Provide the (x, y) coordinate of the cell's center where the given text is located.  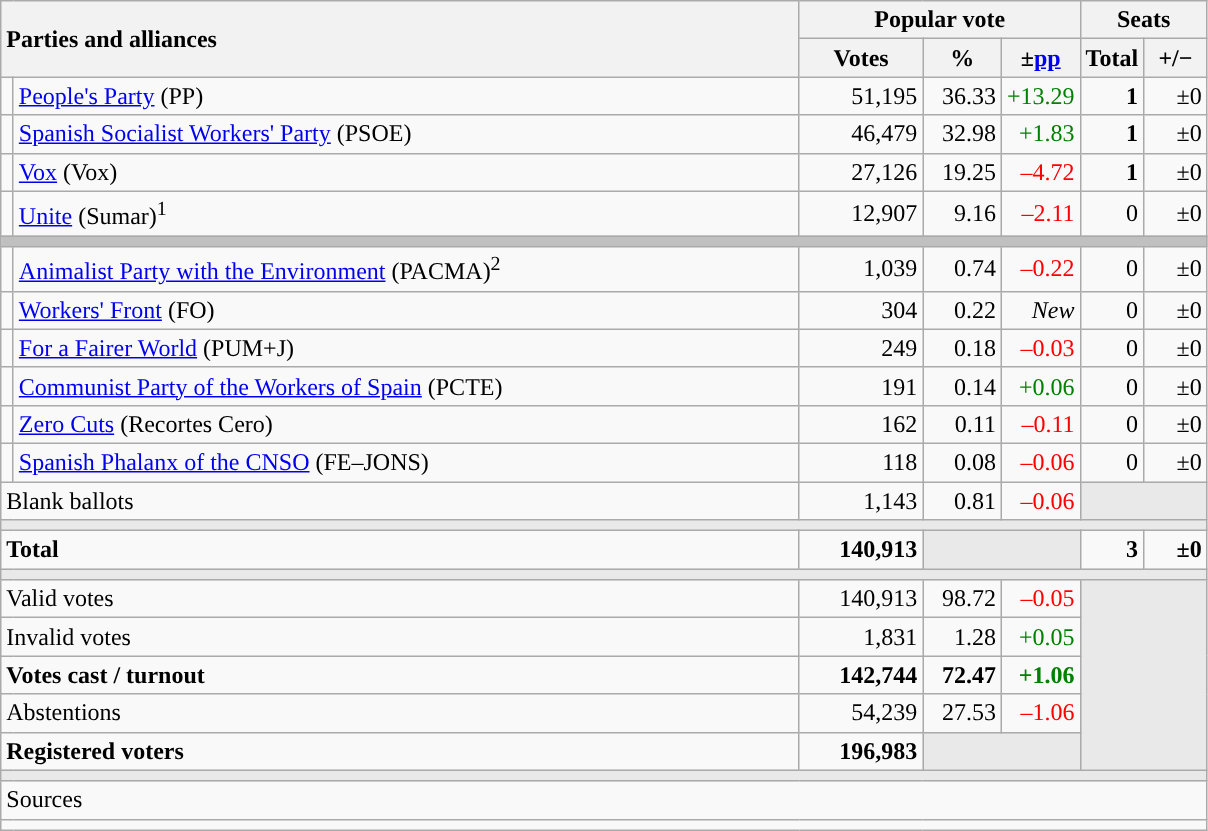
Parties and alliances (400, 39)
Sources (604, 800)
162 (861, 424)
0.81 (962, 501)
9.16 (962, 214)
Abstentions (400, 713)
0.11 (962, 424)
Communist Party of the Workers of Spain (PCTE) (406, 386)
54,239 (861, 713)
0.22 (962, 310)
0.74 (962, 270)
–0.11 (1040, 424)
191 (861, 386)
1.28 (962, 637)
142,744 (861, 675)
0.08 (962, 462)
% (962, 58)
19.25 (962, 172)
Workers' Front (FO) (406, 310)
Blank ballots (400, 501)
Animalist Party with the Environment (PACMA)2 (406, 270)
Spanish Socialist Workers' Party (PSOE) (406, 134)
+0.06 (1040, 386)
–1.06 (1040, 713)
–0.03 (1040, 348)
32.98 (962, 134)
Vox (Vox) (406, 172)
People's Party (PP) (406, 96)
249 (861, 348)
Invalid votes (400, 637)
98.72 (962, 599)
0.14 (962, 386)
+0.05 (1040, 637)
Popular vote (940, 20)
Votes (861, 58)
New (1040, 310)
–2.11 (1040, 214)
+1.06 (1040, 675)
118 (861, 462)
–0.22 (1040, 270)
46,479 (861, 134)
72.47 (962, 675)
Seats (1144, 20)
1,143 (861, 501)
+13.29 (1040, 96)
–0.05 (1040, 599)
±pp (1040, 58)
Zero Cuts (Recortes Cero) (406, 424)
12,907 (861, 214)
1,039 (861, 270)
Unite (Sumar)1 (406, 214)
+1.83 (1040, 134)
For a Fairer World (PUM+J) (406, 348)
27.53 (962, 713)
+/− (1176, 58)
3 (1112, 550)
1,831 (861, 637)
Valid votes (400, 599)
36.33 (962, 96)
Votes cast / turnout (400, 675)
Spanish Phalanx of the CNSO (FE–JONS) (406, 462)
304 (861, 310)
Registered voters (400, 751)
196,983 (861, 751)
51,195 (861, 96)
–4.72 (1040, 172)
27,126 (861, 172)
0.18 (962, 348)
